Find where the given text appears and provide that cell's center as (x, y) coordinate. 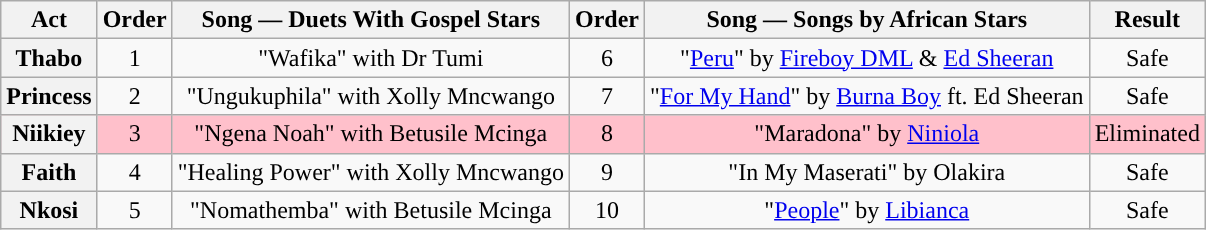
1 (134, 58)
"Healing Power" with Xolly Mncwango (370, 172)
"Ngena Noah" with Betusile Mcinga (370, 134)
8 (606, 134)
2 (134, 96)
Niikiey (49, 134)
4 (134, 172)
Song — Duets With Gospel Stars (370, 20)
6 (606, 58)
"Wafika" with Dr Tumi (370, 58)
"Peru" by Fireboy DML & Ed Sheeran (866, 58)
Thabo (49, 58)
"Maradona" by Niniola (866, 134)
3 (134, 134)
Princess (49, 96)
Nkosi (49, 210)
"In My Maserati" by Olakira (866, 172)
5 (134, 210)
9 (606, 172)
7 (606, 96)
Eliminated (1147, 134)
Song — Songs by African Stars (866, 20)
Faith (49, 172)
Result (1147, 20)
"Nomathemba" with Betusile Mcinga (370, 210)
"People" by Libianca (866, 210)
10 (606, 210)
Act (49, 20)
"Ungukuphila" with Xolly Mncwango (370, 96)
"For My Hand" by Burna Boy ft. Ed Sheeran (866, 96)
